Capture the cell that displays the provided text and extract its [x, y] central coordinate. 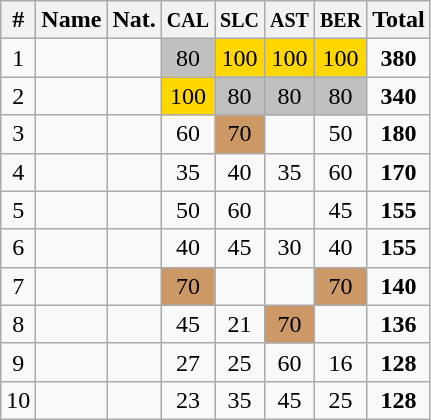
16 [340, 362]
136 [399, 324]
1 [18, 58]
23 [188, 400]
CAL [188, 20]
340 [399, 96]
2 [18, 96]
BER [340, 20]
170 [399, 172]
180 [399, 134]
21 [240, 324]
6 [18, 248]
Name [72, 20]
# [18, 20]
5 [18, 210]
Total [399, 20]
Nat. [134, 20]
AST [289, 20]
30 [289, 248]
8 [18, 324]
SLC [240, 20]
7 [18, 286]
27 [188, 362]
10 [18, 400]
140 [399, 286]
3 [18, 134]
380 [399, 58]
9 [18, 362]
4 [18, 172]
